For the text-containing cell, return its midpoint in [X, Y] coordinate format. 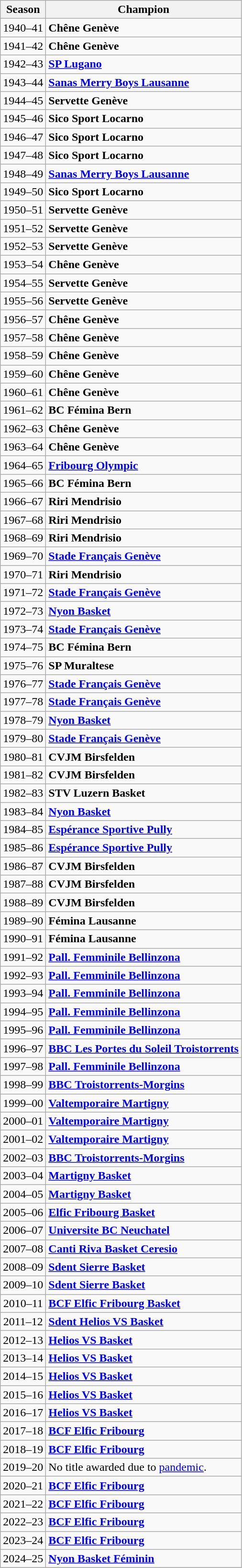
1967–68 [23, 519]
1963–64 [23, 447]
Fribourg Olympic [143, 465]
SP Lugano [143, 64]
2010–11 [23, 1303]
2020–21 [23, 1486]
2006–07 [23, 1230]
2007–08 [23, 1249]
1970–71 [23, 575]
2022–23 [23, 1522]
2021–22 [23, 1504]
2004–05 [23, 1194]
1944–45 [23, 101]
1996–97 [23, 1048]
2016–17 [23, 1413]
1973–74 [23, 629]
2017–18 [23, 1431]
1968–69 [23, 538]
SP Muraltese [143, 666]
1989–90 [23, 921]
1955–56 [23, 301]
1964–65 [23, 465]
1995–96 [23, 1030]
1962–63 [23, 429]
1993–94 [23, 993]
1957–58 [23, 338]
1978–79 [23, 720]
1982–83 [23, 793]
1942–43 [23, 64]
2024–25 [23, 1558]
STV Luzern Basket [143, 793]
2009–10 [23, 1285]
1975–76 [23, 666]
1956–57 [23, 319]
2018–19 [23, 1449]
1980–81 [23, 756]
1992–93 [23, 975]
1961–62 [23, 410]
1999–00 [23, 1103]
1965–66 [23, 483]
1946–47 [23, 137]
1950–51 [23, 210]
2012–13 [23, 1340]
2003–04 [23, 1176]
Canti Riva Basket Ceresio [143, 1249]
1998–99 [23, 1084]
2011–12 [23, 1321]
2000–01 [23, 1121]
1947–48 [23, 155]
Sdent Helios VS Basket [143, 1321]
2002–03 [23, 1158]
1972–73 [23, 611]
1981–82 [23, 775]
1994–95 [23, 1012]
Elfic Fribourg Basket [143, 1212]
2023–24 [23, 1540]
1959–60 [23, 374]
1943–44 [23, 82]
1987–88 [23, 884]
1974–75 [23, 647]
BBC Les Portes du Soleil Troistorrents [143, 1048]
No title awarded due to pandemic. [143, 1467]
2013–14 [23, 1358]
1941–42 [23, 46]
1990–91 [23, 939]
1948–49 [23, 173]
BCF Elfic Fribourg Basket [143, 1303]
1954–55 [23, 283]
1997–98 [23, 1066]
2015–16 [23, 1395]
Season [23, 10]
2001–02 [23, 1139]
1991–92 [23, 957]
1945–46 [23, 119]
Universite BC Neuchatel [143, 1230]
1988–89 [23, 902]
1986–87 [23, 866]
2014–15 [23, 1376]
1966–67 [23, 501]
1960–61 [23, 392]
1979–80 [23, 738]
1949–50 [23, 192]
1951–52 [23, 228]
1985–86 [23, 848]
1958–59 [23, 356]
2008–09 [23, 1267]
1977–78 [23, 702]
1953–54 [23, 265]
1971–72 [23, 593]
2005–06 [23, 1212]
1952–53 [23, 247]
2019–20 [23, 1467]
Champion [143, 10]
1969–70 [23, 556]
1983–84 [23, 812]
Nyon Basket Féminin [143, 1558]
1976–77 [23, 684]
1940–41 [23, 28]
1984–85 [23, 830]
